Locate the cell with the specified text and output its (X, Y) center coordinate. 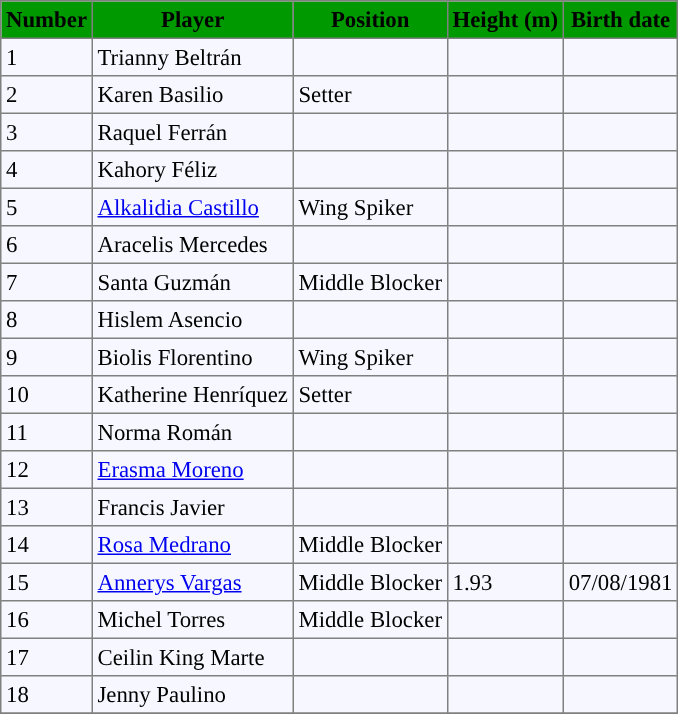
Karen Basilio (192, 95)
17 (47, 657)
14 (47, 545)
18 (47, 695)
Height (m) (505, 20)
3 (47, 132)
11 (47, 432)
Number (47, 20)
Erasma Moreno (192, 470)
Rosa Medrano (192, 545)
4 (47, 170)
Player (192, 20)
Kahory Féliz (192, 170)
Michel Torres (192, 620)
13 (47, 507)
7 (47, 282)
Aracelis Mercedes (192, 245)
Santa Guzmán (192, 282)
Francis Javier (192, 507)
12 (47, 470)
Katherine Henríquez (192, 395)
2 (47, 95)
Annerys Vargas (192, 582)
Biolis Florentino (192, 357)
9 (47, 357)
Trianny Beltrán (192, 57)
Norma Román (192, 432)
Raquel Ferrán (192, 132)
07/08/1981 (620, 582)
Jenny Paulino (192, 695)
16 (47, 620)
6 (47, 245)
Birth date (620, 20)
8 (47, 320)
15 (47, 582)
Alkalidia Castillo (192, 207)
1 (47, 57)
1.93 (505, 582)
5 (47, 207)
10 (47, 395)
Position (370, 20)
Hislem Asencio (192, 320)
Ceilin King Marte (192, 657)
